Return the (x, y) coordinate for the center point of the cell that contains the specified text.  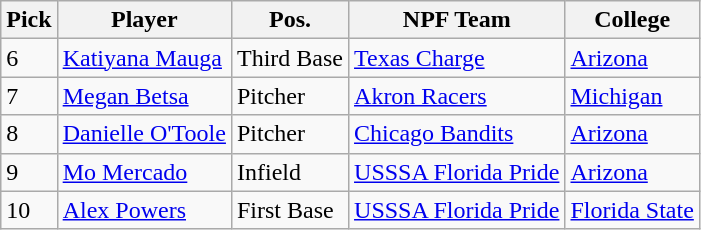
NPF Team (457, 20)
Infield (290, 172)
Michigan (632, 96)
First Base (290, 210)
Player (144, 20)
Florida State (632, 210)
Megan Betsa (144, 96)
Akron Racers (457, 96)
6 (29, 58)
Katiyana Mauga (144, 58)
Texas Charge (457, 58)
8 (29, 134)
Mo Mercado (144, 172)
7 (29, 96)
College (632, 20)
Alex Powers (144, 210)
Pos. (290, 20)
9 (29, 172)
Third Base (290, 58)
Chicago Bandits (457, 134)
Danielle O'Toole (144, 134)
10 (29, 210)
Pick (29, 20)
